Extract the [x, y] coordinate from the center of the cell holding the provided text.  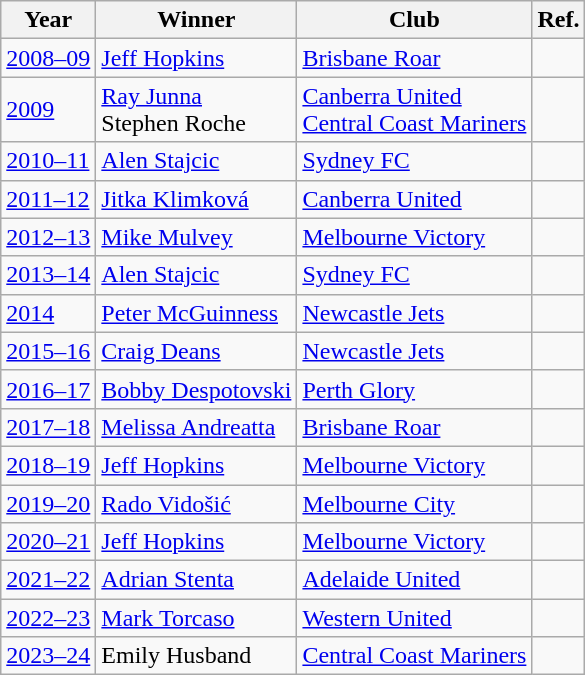
2019–20 [48, 503]
Craig Deans [196, 351]
Central Coast Mariners [414, 656]
2009 [48, 110]
Western United [414, 618]
Ref. [558, 20]
Melissa Andreatta [196, 427]
Peter McGuinness [196, 313]
2017–18 [48, 427]
2011–12 [48, 199]
2018–19 [48, 465]
Canberra United [414, 199]
Year [48, 20]
Rado Vidošić [196, 503]
Ray Junna Stephen Roche [196, 110]
Canberra United Central Coast Mariners [414, 110]
Mark Torcaso [196, 618]
Emily Husband [196, 656]
2008–09 [48, 58]
2020–21 [48, 542]
2023–24 [48, 656]
Mike Mulvey [196, 237]
2015–16 [48, 351]
2012–13 [48, 237]
2022–23 [48, 618]
Adrian Stenta [196, 580]
2014 [48, 313]
Winner [196, 20]
2021–22 [48, 580]
Adelaide United [414, 580]
Bobby Despotovski [196, 389]
Melbourne City [414, 503]
2013–14 [48, 275]
Perth Glory [414, 389]
Club [414, 20]
2010–11 [48, 161]
2016–17 [48, 389]
Jitka Klimková [196, 199]
